Determine the (X, Y) coordinate at the center of the cell enclosing the given text.  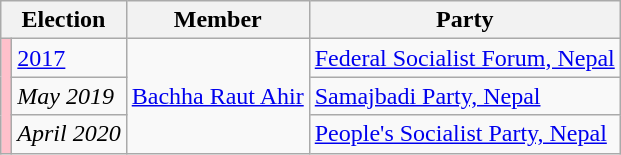
April 2020 (69, 134)
May 2019 (69, 96)
Member (218, 20)
Election (64, 20)
Party (464, 20)
Samajbadi Party, Nepal (464, 96)
2017 (69, 58)
People's Socialist Party, Nepal (464, 134)
Bachha Raut Ahir (218, 96)
Federal Socialist Forum, Nepal (464, 58)
